For the text-containing cell, return its midpoint in (x, y) coordinate format. 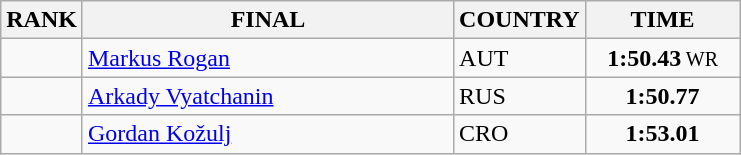
1:53.01 (662, 134)
Markus Rogan (268, 58)
FINAL (268, 20)
AUT (520, 58)
Arkady Vyatchanin (268, 96)
Gordan Kožulj (268, 134)
COUNTRY (520, 20)
RANK (42, 20)
1:50.43 WR (662, 58)
TIME (662, 20)
CRO (520, 134)
RUS (520, 96)
1:50.77 (662, 96)
